Determine the (X, Y) coordinate at the center of the cell enclosing the given text.  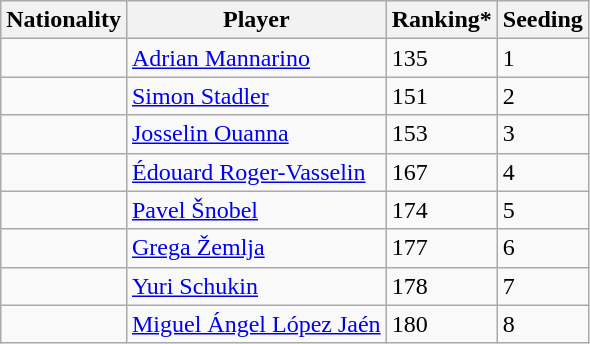
174 (442, 210)
Pavel Šnobel (256, 210)
Miguel Ángel López Jaén (256, 324)
5 (542, 210)
3 (542, 134)
2 (542, 96)
151 (442, 96)
7 (542, 286)
Édouard Roger-Vasselin (256, 172)
Ranking* (442, 20)
Nationality (64, 20)
4 (542, 172)
Yuri Schukin (256, 286)
135 (442, 58)
167 (442, 172)
Adrian Mannarino (256, 58)
Grega Žemlja (256, 248)
178 (442, 286)
Josselin Ouanna (256, 134)
177 (442, 248)
Simon Stadler (256, 96)
Player (256, 20)
8 (542, 324)
Seeding (542, 20)
153 (442, 134)
6 (542, 248)
180 (442, 324)
1 (542, 58)
